Output the (X, Y) coordinate of the center of the cell containing the given text.  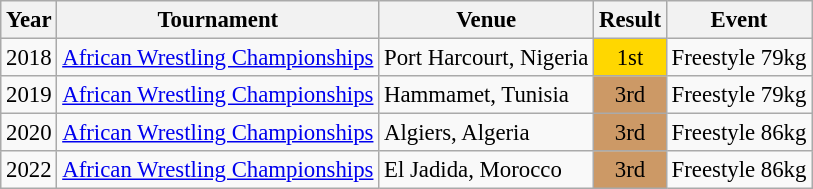
1st (630, 58)
Venue (486, 20)
Event (738, 20)
Hammamet, Tunisia (486, 95)
Result (630, 20)
2022 (29, 170)
Tournament (218, 20)
2019 (29, 95)
Port Harcourt, Nigeria (486, 58)
2020 (29, 133)
Year (29, 20)
Algiers, Algeria (486, 133)
2018 (29, 58)
El Jadida, Morocco (486, 170)
